Output the (x, y) coordinate of the center of the cell containing the given text.  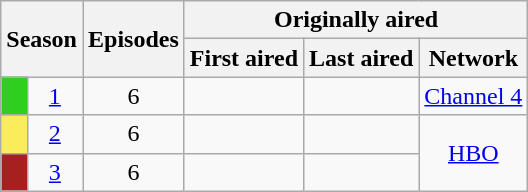
3 (54, 172)
Episodes (133, 39)
1 (54, 96)
Channel 4 (474, 96)
Last aired (362, 58)
HBO (474, 153)
2 (54, 134)
Season (42, 39)
Originally aired (356, 20)
First aired (244, 58)
Network (474, 58)
